Pinpoint the cell where the given text exists, returning its [X, Y] midpoint coordinate. 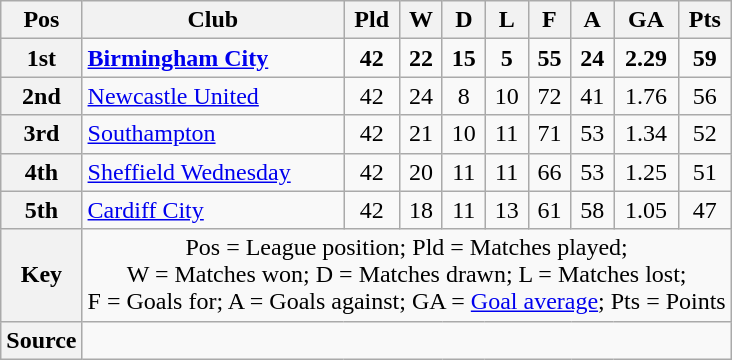
61 [550, 210]
A [592, 20]
1.76 [646, 96]
Source [42, 340]
41 [592, 96]
Pts [704, 20]
L [506, 20]
Club [213, 20]
51 [704, 172]
72 [550, 96]
13 [506, 210]
5th [42, 210]
22 [422, 58]
Newcastle United [213, 96]
5 [506, 58]
Birmingham City [213, 58]
D [464, 20]
59 [704, 58]
F [550, 20]
1.25 [646, 172]
Southampton [213, 134]
66 [550, 172]
8 [464, 96]
1.34 [646, 134]
Cardiff City [213, 210]
Sheffield Wednesday [213, 172]
1st [42, 58]
18 [422, 210]
GA [646, 20]
20 [422, 172]
52 [704, 134]
55 [550, 58]
Pos [42, 20]
21 [422, 134]
2nd [42, 96]
71 [550, 134]
1.05 [646, 210]
56 [704, 96]
W [422, 20]
58 [592, 210]
3rd [42, 134]
4th [42, 172]
Key [42, 275]
Pld [372, 20]
2.29 [646, 58]
15 [464, 58]
47 [704, 210]
